Output the (x, y) coordinate of the center of the cell containing the given text.  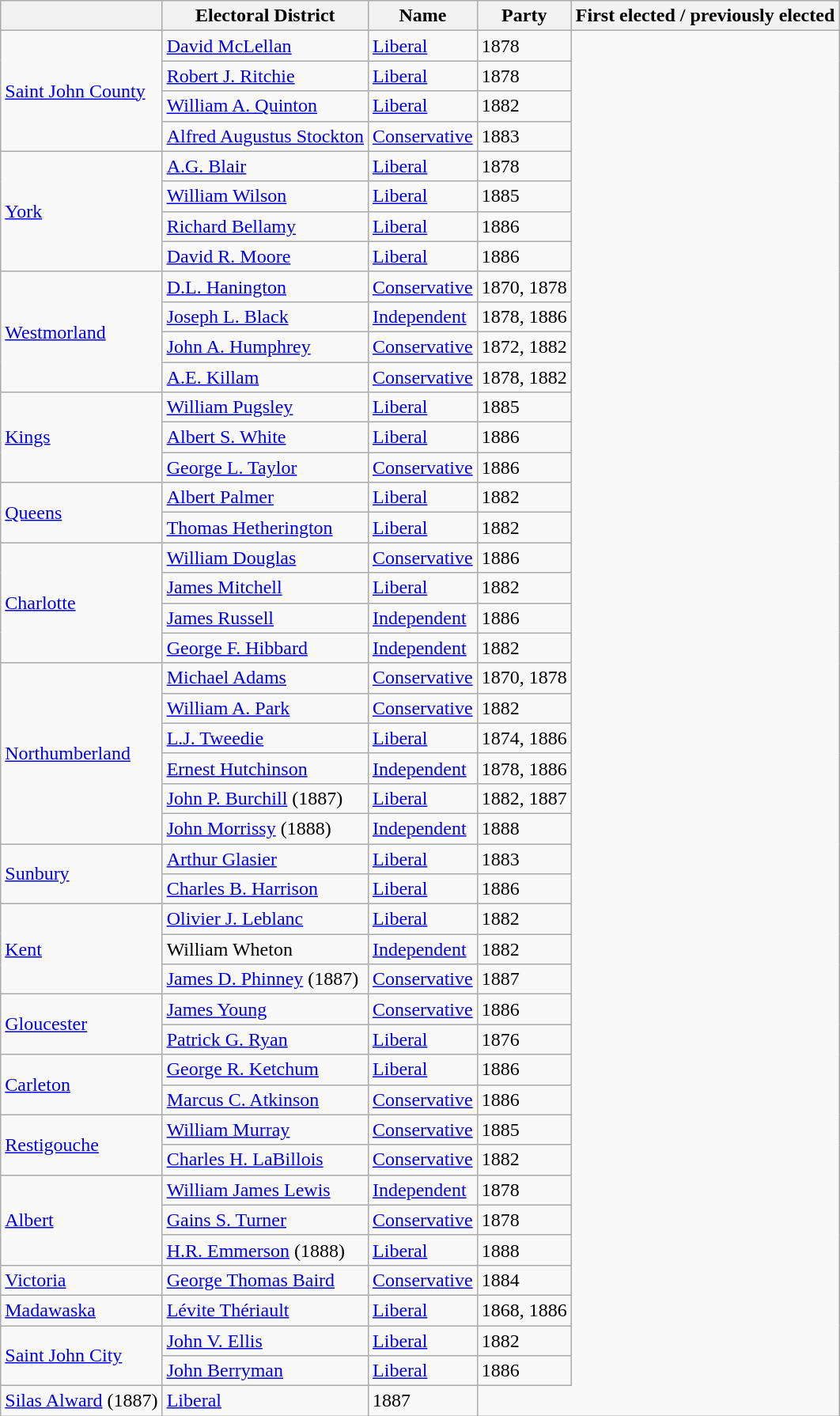
Sunbury (81, 873)
George L. Taylor (265, 468)
Victoria (81, 1280)
1874, 1886 (524, 738)
George F. Hibbard (265, 648)
William Pugsley (265, 407)
A.E. Killam (265, 377)
Albert (81, 1220)
Silas Alward (1887) (81, 1401)
James Young (265, 1009)
Gains S. Turner (265, 1220)
Name (423, 16)
Gloucester (81, 1024)
Robert J. Ritchie (265, 76)
1868, 1886 (524, 1310)
Saint John County (81, 91)
William Wheton (265, 949)
Marcus C. Atkinson (265, 1100)
1872, 1882 (524, 346)
William Murray (265, 1130)
Olivier J. Leblanc (265, 919)
James D. Phinney (1887) (265, 979)
Thomas Hetherington (265, 528)
George Thomas Baird (265, 1280)
William James Lewis (265, 1190)
George R. Ketchum (265, 1070)
David McLellan (265, 46)
H.R. Emmerson (1888) (265, 1250)
Kings (81, 437)
Joseph L. Black (265, 316)
Saint John City (81, 1356)
James Russell (265, 618)
John A. Humphrey (265, 346)
Queens (81, 513)
William A. Quinton (265, 106)
Restigouche (81, 1145)
York (81, 211)
Charles H. LaBillois (265, 1160)
Charlotte (81, 603)
Patrick G. Ryan (265, 1039)
First elected / previously elected (706, 16)
James Mitchell (265, 588)
Ernest Hutchinson (265, 768)
Westmorland (81, 331)
David R. Moore (265, 256)
John P. Burchill (1887) (265, 798)
Richard Bellamy (265, 226)
Party (524, 16)
William Wilson (265, 196)
1884 (524, 1280)
William Douglas (265, 558)
Madawaska (81, 1310)
John Berryman (265, 1371)
Lévite Thériault (265, 1310)
Charles B. Harrison (265, 889)
Carleton (81, 1085)
A.G. Blair (265, 166)
1882, 1887 (524, 798)
Arthur Glasier (265, 858)
Northumberland (81, 753)
1878, 1882 (524, 377)
Albert Palmer (265, 498)
William A. Park (265, 708)
D.L. Hanington (265, 286)
1876 (524, 1039)
John Morrissy (1888) (265, 828)
Kent (81, 949)
L.J. Tweedie (265, 738)
Alfred Augustus Stockton (265, 136)
Michael Adams (265, 678)
Albert S. White (265, 437)
Electoral District (265, 16)
John V. Ellis (265, 1341)
